Capture the cell that displays the provided text and extract its [x, y] central coordinate. 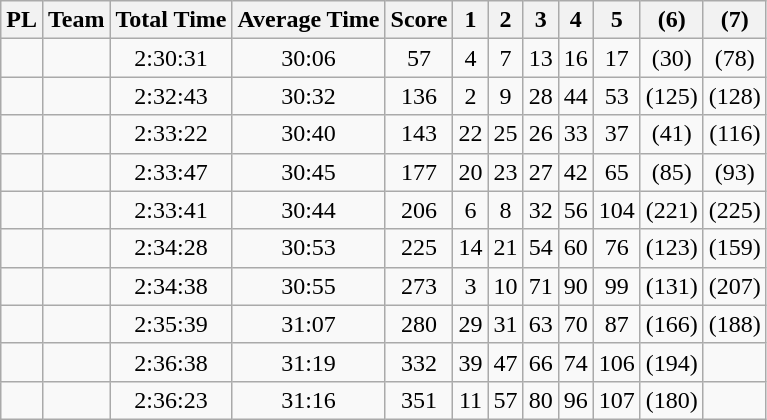
2:36:38 [171, 362]
37 [616, 134]
2:32:43 [171, 96]
53 [616, 96]
(41) [672, 134]
2:30:31 [171, 58]
31:19 [308, 362]
(128) [734, 96]
30:53 [308, 248]
30:40 [308, 134]
(159) [734, 248]
23 [506, 172]
74 [576, 362]
26 [540, 134]
Total Time [171, 20]
80 [540, 400]
65 [616, 172]
(85) [672, 172]
5 [616, 20]
206 [419, 210]
2:33:47 [171, 172]
39 [470, 362]
(30) [672, 58]
2:35:39 [171, 324]
31:16 [308, 400]
(221) [672, 210]
2:33:22 [171, 134]
2:34:38 [171, 286]
29 [470, 324]
(78) [734, 58]
Team [76, 20]
90 [576, 286]
(123) [672, 248]
7 [506, 58]
44 [576, 96]
Average Time [308, 20]
20 [470, 172]
22 [470, 134]
(225) [734, 210]
104 [616, 210]
70 [576, 324]
136 [419, 96]
143 [419, 134]
273 [419, 286]
107 [616, 400]
(188) [734, 324]
17 [616, 58]
28 [540, 96]
32 [540, 210]
71 [540, 286]
1 [470, 20]
76 [616, 248]
(194) [672, 362]
(116) [734, 134]
87 [616, 324]
10 [506, 286]
6 [470, 210]
47 [506, 362]
2:34:28 [171, 248]
280 [419, 324]
(6) [672, 20]
33 [576, 134]
(131) [672, 286]
9 [506, 96]
60 [576, 248]
25 [506, 134]
(7) [734, 20]
30:32 [308, 96]
30:45 [308, 172]
54 [540, 248]
31 [506, 324]
177 [419, 172]
Score [419, 20]
21 [506, 248]
30:44 [308, 210]
11 [470, 400]
106 [616, 362]
63 [540, 324]
30:55 [308, 286]
(125) [672, 96]
PL [22, 20]
13 [540, 58]
(93) [734, 172]
225 [419, 248]
96 [576, 400]
30:06 [308, 58]
27 [540, 172]
14 [470, 248]
(207) [734, 286]
99 [616, 286]
8 [506, 210]
16 [576, 58]
31:07 [308, 324]
(166) [672, 324]
2:36:23 [171, 400]
2:33:41 [171, 210]
56 [576, 210]
332 [419, 362]
66 [540, 362]
42 [576, 172]
(180) [672, 400]
351 [419, 400]
